From the cell containing the given text, extract its center point as (x, y) coordinate. 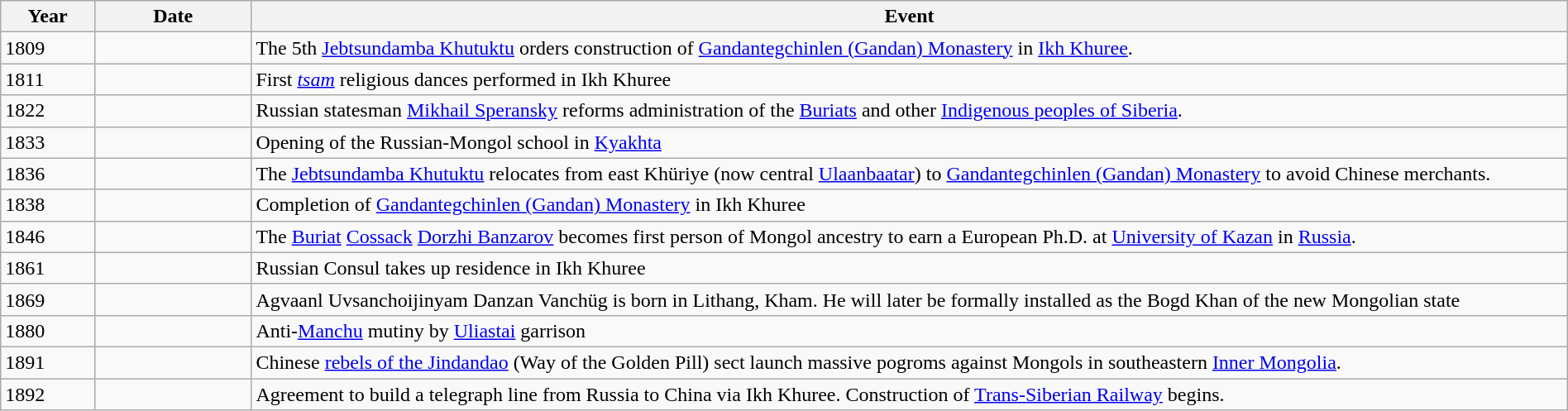
1836 (48, 174)
Opening of the Russian-Mongol school in Kyakhta (910, 142)
Year (48, 17)
Agreement to build a telegraph line from Russia to China via Ikh Khuree. Construction of Trans-Siberian Railway begins. (910, 394)
The Jebtsundamba Khutuktu relocates from east Khüriye (now central Ulaanbaatar) to Gandantegchinlen (Gandan) Monastery to avoid Chinese merchants. (910, 174)
1809 (48, 48)
Anti-Manchu mutiny by Uliastai garrison (910, 331)
Date (172, 17)
1869 (48, 299)
Completion of Gandantegchinlen (Gandan) Monastery in Ikh Khuree (910, 205)
Russian Consul takes up residence in Ikh Khuree (910, 268)
1880 (48, 331)
Agvaanl Uvsanchoijinyam Danzan Vanchüg is born in Lithang, Kham. He will later be formally installed as the Bogd Khan of the new Mongolian state (910, 299)
Russian statesman Mikhail Speransky reforms administration of the Buriats and other Indigenous peoples of Siberia. (910, 111)
1822 (48, 111)
1811 (48, 79)
1892 (48, 394)
The 5th Jebtsundamba Khutuktu orders construction of Gandantegchinlen (Gandan) Monastery in Ikh Khuree. (910, 48)
1838 (48, 205)
1891 (48, 362)
The Buriat Cossack Dorzhi Banzarov becomes first person of Mongol ancestry to earn a European Ph.D. at University of Kazan in Russia. (910, 237)
First tsam religious dances performed in Ikh Khuree (910, 79)
1861 (48, 268)
1846 (48, 237)
Event (910, 17)
Chinese rebels of the Jindandao (Way of the Golden Pill) sect launch massive pogroms against Mongols in southeastern Inner Mongolia. (910, 362)
1833 (48, 142)
